Detect which cell encompasses the target text, then output its (x, y) center coordinate. 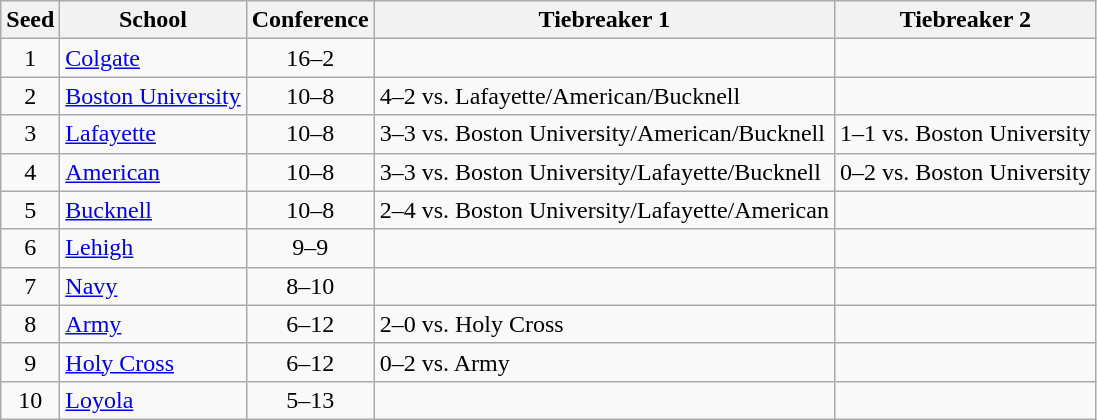
0–2 vs. Boston University (965, 172)
1 (30, 58)
3–3 vs. Boston University/American/Bucknell (604, 134)
3 (30, 134)
American (153, 172)
5–13 (310, 400)
Seed (30, 20)
9 (30, 362)
Lehigh (153, 248)
Boston University (153, 96)
Navy (153, 286)
School (153, 20)
8–10 (310, 286)
2–0 vs. Holy Cross (604, 324)
Lafayette (153, 134)
5 (30, 210)
8 (30, 324)
10 (30, 400)
7 (30, 286)
2–4 vs. Boston University/Lafayette/American (604, 210)
Holy Cross (153, 362)
3–3 vs. Boston University/Lafayette/Bucknell (604, 172)
2 (30, 96)
Colgate (153, 58)
Loyola (153, 400)
9–9 (310, 248)
4–2 vs. Lafayette/American/Bucknell (604, 96)
16–2 (310, 58)
Army (153, 324)
4 (30, 172)
6 (30, 248)
0–2 vs. Army (604, 362)
Bucknell (153, 210)
Conference (310, 20)
Tiebreaker 2 (965, 20)
Tiebreaker 1 (604, 20)
1–1 vs. Boston University (965, 134)
